Find where the given text appears and provide that cell's center as [x, y] coordinate. 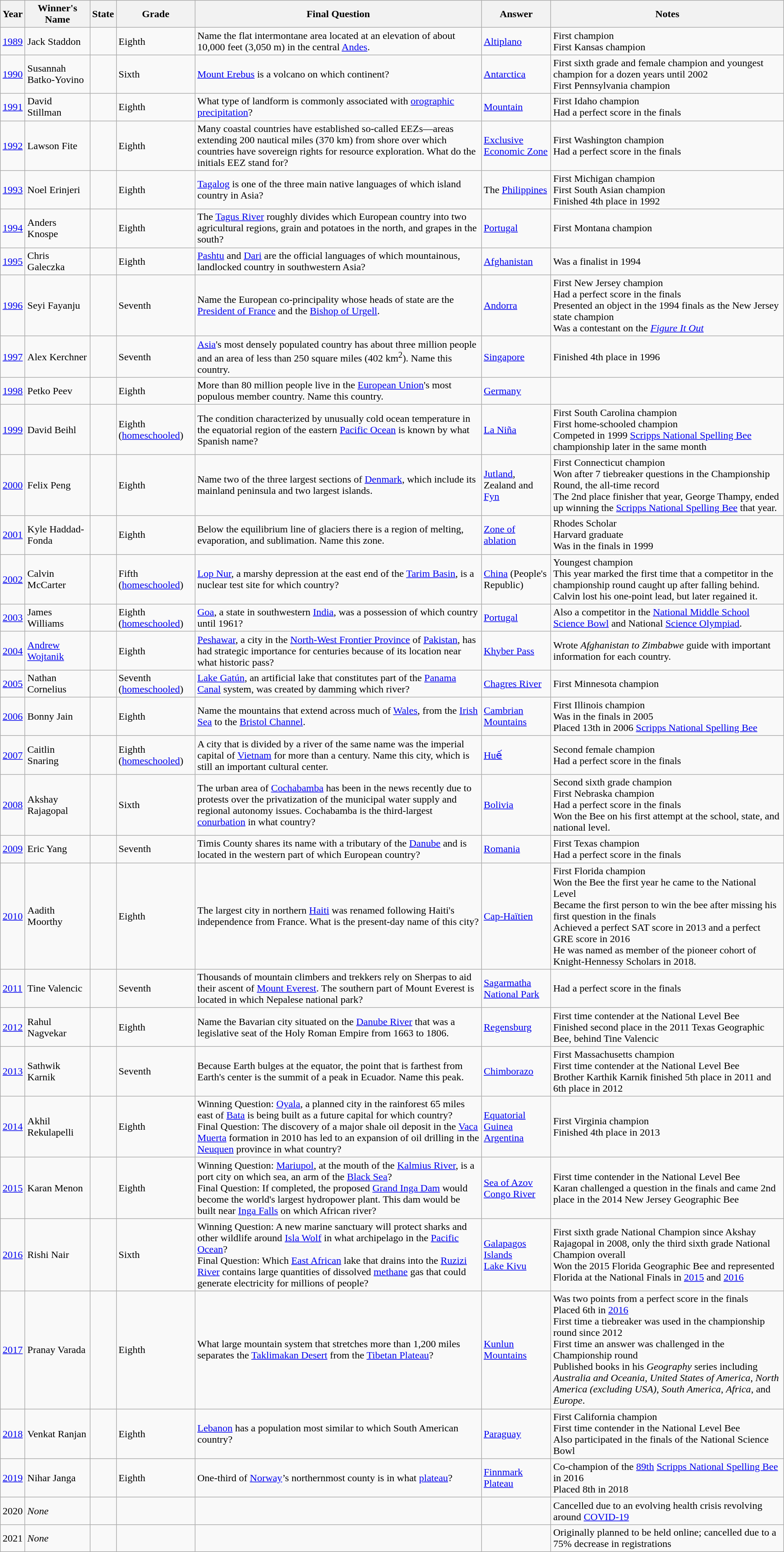
Name the European co-principality whose heads of state are the President of France and the Bishop of Urgell. [338, 305]
1998 [13, 391]
2005 [13, 684]
China (People's Republic) [516, 579]
2006 [13, 716]
2000 [13, 485]
Wrote Afghanistan to Zimbabwe guide with important information for each country. [667, 651]
Winner's Name [58, 14]
Altiplano [516, 41]
Caitlin Snaring [58, 755]
Nihar Janga [58, 1478]
Below the equilibrium line of glaciers there is a region of melting, evaporation, and sublimation. Name this zone. [338, 535]
2001 [13, 535]
Seventh (homeschooled) [156, 684]
1994 [13, 228]
1995 [13, 261]
Mount Erebus is a volcano on which continent? [338, 74]
Kyle Haddad-Fonda [58, 535]
First time contender in the National Level BeeKaran challenged a question in the finals and came 2nd place in the 2014 New Jersey Geographic Bee [667, 1188]
First Texas championHad a perfect score in the finals [667, 850]
Rahul Nagvekar [58, 1027]
1993 [13, 190]
Lop Nur, a marshy depression at the east end of the Tarim Basin, is a nuclear test site for which country? [338, 579]
2013 [13, 1072]
Finnmark Plateau [516, 1478]
Name the Bavarian city situated on the Danube River that was a legislative seat of the Holy Roman Empire from 1663 to 1806. [338, 1027]
Chris Galeczka [58, 261]
2019 [13, 1478]
Rhodes ScholarHarvard graduateWas in the finals in 1999 [667, 535]
Akhil Rekulapelli [58, 1127]
La Niña [516, 430]
2003 [13, 617]
First Idaho championHad a perfect score in the finals [667, 107]
Originally planned to be held online; cancelled due to a 75% decrease in registrations [667, 1538]
First Virginia championFinished 4th place in 2013 [667, 1127]
Alex Kerchner [58, 357]
Chagres River [516, 684]
Because Earth bulges at the equator, the point that is farthest from Earth's center is the summit of a peak in Ecuador. Name this peak. [338, 1072]
Also a competitor in the National Middle School Science Bowl and National Science Olympiad. [667, 617]
Grade [156, 14]
Finished 4th place in 1996 [667, 357]
One-third of Norway’s northernmost county is in what plateau? [338, 1478]
Final Question [338, 14]
2007 [13, 755]
Akshay Rajagopal [58, 805]
2004 [13, 651]
2008 [13, 805]
First Michigan championFirst South Asian championFinished 4th place in 1992 [667, 190]
Cap-Haïtien [516, 916]
Calvin McCarter [58, 579]
Andorra [516, 305]
2020 [13, 1511]
Cambrian Mountains [516, 716]
2017 [13, 1350]
Galapagos IslandsLake Kivu [516, 1255]
James Williams [58, 617]
Jack Staddon [58, 41]
1992 [13, 146]
Seyi Fayanju [58, 305]
First championFirst Kansas champion [667, 41]
Andrew Wojtanik [58, 651]
Name two of the three largest sections of Denmark, which include its mainland peninsula and two largest islands. [338, 485]
Fifth (homeschooled) [156, 579]
Second female championHad a perfect score in the finals [667, 755]
More than 80 million people live in the European Union's most populous member country. Name this country. [338, 391]
First California championFirst time contender in the National Level BeeAlso participated in the finals of the National Science Bowl [667, 1433]
Tine Valencic [58, 989]
Anders Knospe [58, 228]
Exclusive Economic Zone [516, 146]
Notes [667, 14]
Answer [516, 14]
1991 [13, 107]
Was a finalist in 1994 [667, 261]
First Illinois championWas in the finals in 2005Placed 13th in 2006 Scripps National Spelling Bee [667, 716]
Mountain [516, 107]
Equatorial GuineaArgentina [516, 1127]
2014 [13, 1127]
Timis County shares its name with a tributary of the Danube and is located in the western part of which European country? [338, 850]
2021 [13, 1538]
Bolivia [516, 805]
2018 [13, 1433]
Sagarmatha National Park [516, 989]
First Washington championHad a perfect score in the finals [667, 146]
First sixth grade and female champion and youngest champion for a dozen years until 2002First Pennsylvania champion [667, 74]
Asia's most densely populated country has about three million people and an area of less than 250 square miles (402 km2). Name this country. [338, 357]
Name the flat intermontane area located at an elevation of about 10,000 feet (3,050 m) in the central Andes. [338, 41]
1997 [13, 357]
Petko Peev [58, 391]
Germany [516, 391]
What large mountain system that stretches more than 1,200 miles separates the Taklimakan Desert from the Tibetan Plateau? [338, 1350]
First time contender at the National Level BeeFinished second place in the 2011 Texas Geographic Bee, behind Tine Valencic [667, 1027]
First Montana champion [667, 228]
Khyber Pass [516, 651]
David Stillman [58, 107]
2016 [13, 1255]
Year [13, 14]
The condition characterized by unusually cold ocean temperature in the equatorial region of the eastern Pacific Ocean is known by what Spanish name? [338, 430]
Romania [516, 850]
Paraguay [516, 1433]
Lawson Fite [58, 146]
Zone of ablation [516, 535]
Bonny Jain [58, 716]
Felix Peng [58, 485]
2011 [13, 989]
Tagalog is one of the three main native languages of which island country in Asia? [338, 190]
Noel Erinjeri [58, 190]
2009 [13, 850]
Regensburg [516, 1027]
Lebanon has a population most similar to which South American country? [338, 1433]
Afghanistan [516, 261]
Susannah Batko-Yovino [58, 74]
2010 [13, 916]
Aadith Moorthy [58, 916]
Co-champion of the 89th Scripps National Spelling Bee in 2016Placed 8th in 2018 [667, 1478]
Venkat Ranjan [58, 1433]
1989 [13, 41]
Pranay Varada [58, 1350]
Kunlun Mountains [516, 1350]
Sea of AzovCongo River [516, 1188]
Jutland, Zealand and Fyn [516, 485]
David Beihl [58, 430]
First Massachusetts championFirst time contender at the National Level BeeBrother Karthik Karnik finished 5th place in 2011 and 6th place in 2012 [667, 1072]
1999 [13, 430]
Karan Menon [58, 1188]
What type of landform is commonly associated with orographic precipitation? [338, 107]
Antarctica [516, 74]
Had a perfect score in the finals [667, 989]
The largest city in northern Haiti was renamed following Haiti's independence from France. What is the present-day name of this city? [338, 916]
Chimborazo [516, 1072]
Rishi Nair [58, 1255]
First South Carolina championFirst home-schooled championCompeted in 1999 Scripps National Spelling Bee championship later in the same month [667, 430]
Sathwik Karnik [58, 1072]
1990 [13, 74]
2012 [13, 1027]
2002 [13, 579]
Lake Gatún, an artificial lake that constitutes part of the Panama Canal system, was created by damming which river? [338, 684]
Goa, a state in southwestern India, was a possession of which country until 1961? [338, 617]
Pashtu and Dari are the official languages of which mountainous, landlocked country in southwestern Asia? [338, 261]
The Philippines [516, 190]
The Tagus River roughly divides which European country into two agricultural regions, grain and potatoes in the north, and grapes in the south? [338, 228]
Name the mountains that extend across much of Wales, from the Irish Sea to the Bristol Channel. [338, 716]
Eric Yang [58, 850]
Huế [516, 755]
2015 [13, 1188]
Nathan Cornelius [58, 684]
State [103, 14]
Singapore [516, 357]
1996 [13, 305]
Cancelled due to an evolving health crisis revolving around COVID-19 [667, 1511]
First Minnesota champion [667, 684]
